Locate the cell with the specified text and output its (X, Y) center coordinate. 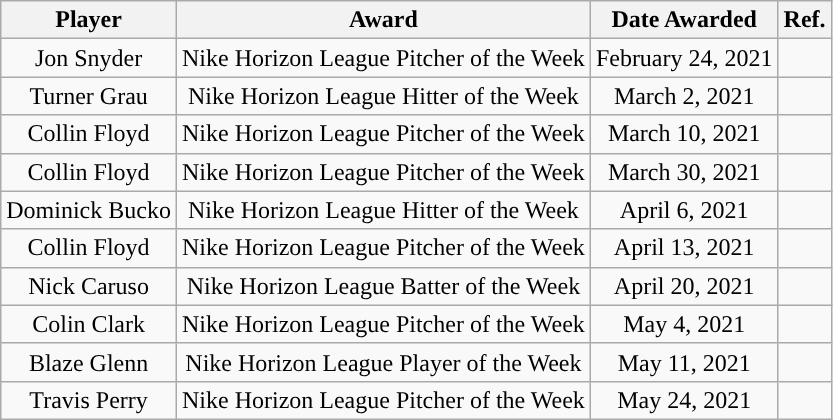
Player (89, 20)
April 13, 2021 (684, 248)
April 6, 2021 (684, 210)
Dominick Bucko (89, 210)
Travis Perry (89, 400)
Colin Clark (89, 324)
Date Awarded (684, 20)
Award (383, 20)
Turner Grau (89, 96)
February 24, 2021 (684, 58)
March 2, 2021 (684, 96)
May 24, 2021 (684, 400)
Nike Horizon League Batter of the Week (383, 286)
May 11, 2021 (684, 362)
Nick Caruso (89, 286)
March 30, 2021 (684, 172)
Jon Snyder (89, 58)
Blaze Glenn (89, 362)
May 4, 2021 (684, 324)
April 20, 2021 (684, 286)
Nike Horizon League Player of the Week (383, 362)
Ref. (804, 20)
March 10, 2021 (684, 134)
